Pinpoint the cell where the given text exists, returning its (x, y) midpoint coordinate. 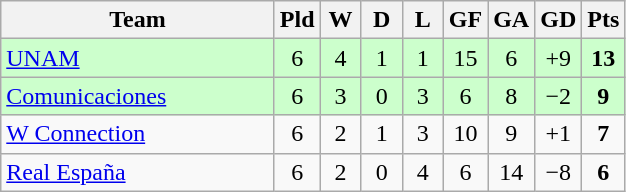
+9 (558, 58)
UNAM (138, 58)
GD (558, 20)
W (340, 20)
14 (512, 172)
D (382, 20)
GA (512, 20)
Pld (297, 20)
Real España (138, 172)
7 (604, 134)
W Connection (138, 134)
L (422, 20)
GF (465, 20)
10 (465, 134)
Pts (604, 20)
15 (465, 58)
+1 (558, 134)
Team (138, 20)
13 (604, 58)
−8 (558, 172)
8 (512, 96)
−2 (558, 96)
Comunicaciones (138, 96)
